Locate the cell with the specified text and output its [X, Y] center coordinate. 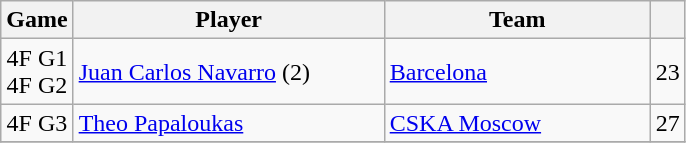
Theo Papaloukas [228, 123]
Game [37, 20]
Barcelona [517, 72]
27 [668, 123]
Team [517, 20]
4F G3 [37, 123]
Juan Carlos Navarro (2) [228, 72]
CSKA Moscow [517, 123]
4F G14F G2 [37, 72]
Player [228, 20]
23 [668, 72]
